Scan for the cell matching the given text and deliver its [X, Y] coordinate at center. 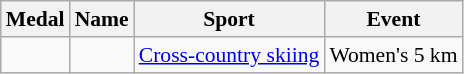
Cross-country skiing [230, 55]
Women's 5 km [393, 55]
Sport [230, 19]
Name [102, 19]
Event [393, 19]
Medal [36, 19]
